Determine the (x, y) coordinate at the center of the cell enclosing the given text.  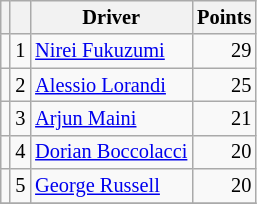
4 (20, 152)
5 (20, 186)
Dorian Boccolacci (111, 152)
21 (224, 118)
25 (224, 85)
2 (20, 85)
29 (224, 51)
3 (20, 118)
1 (20, 51)
Points (224, 17)
Driver (111, 17)
Alessio Lorandi (111, 85)
George Russell (111, 186)
Arjun Maini (111, 118)
Nirei Fukuzumi (111, 51)
